From the cell containing the given text, extract its center point as (X, Y) coordinate. 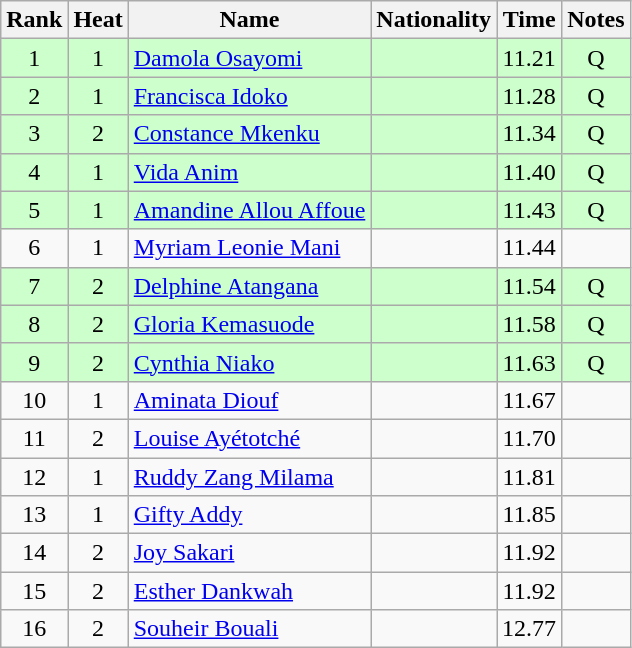
Souheir Bouali (250, 629)
Damola Osayomi (250, 58)
12 (34, 477)
Francisca Idoko (250, 96)
11.40 (530, 172)
Louise Ayétotché (250, 438)
Esther Dankwah (250, 591)
Myriam Leonie Mani (250, 248)
7 (34, 286)
Name (250, 20)
8 (34, 324)
Aminata Diouf (250, 400)
11.58 (530, 324)
Time (530, 20)
11.81 (530, 477)
11.63 (530, 362)
11.34 (530, 134)
5 (34, 210)
Ruddy Zang Milama (250, 477)
Rank (34, 20)
Amandine Allou Affoue (250, 210)
11.70 (530, 438)
Gifty Addy (250, 515)
13 (34, 515)
Nationality (434, 20)
11.85 (530, 515)
14 (34, 553)
Delphine Atangana (250, 286)
Constance Mkenku (250, 134)
11.54 (530, 286)
12.77 (530, 629)
3 (34, 134)
11.43 (530, 210)
4 (34, 172)
11 (34, 438)
Joy Sakari (250, 553)
10 (34, 400)
11.44 (530, 248)
9 (34, 362)
6 (34, 248)
11.67 (530, 400)
Notes (596, 20)
Heat (98, 20)
11.21 (530, 58)
Gloria Kemasuode (250, 324)
11.28 (530, 96)
Cynthia Niako (250, 362)
16 (34, 629)
15 (34, 591)
Vida Anim (250, 172)
